Find where the given text appears and provide that cell's center as (x, y) coordinate. 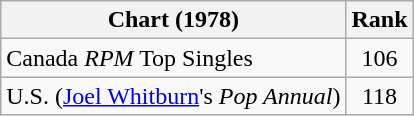
106 (380, 58)
Chart (1978) (174, 20)
U.S. (Joel Whitburn's Pop Annual) (174, 96)
Canada RPM Top Singles (174, 58)
Rank (380, 20)
118 (380, 96)
